Capture the cell that displays the provided text and extract its [X, Y] central coordinate. 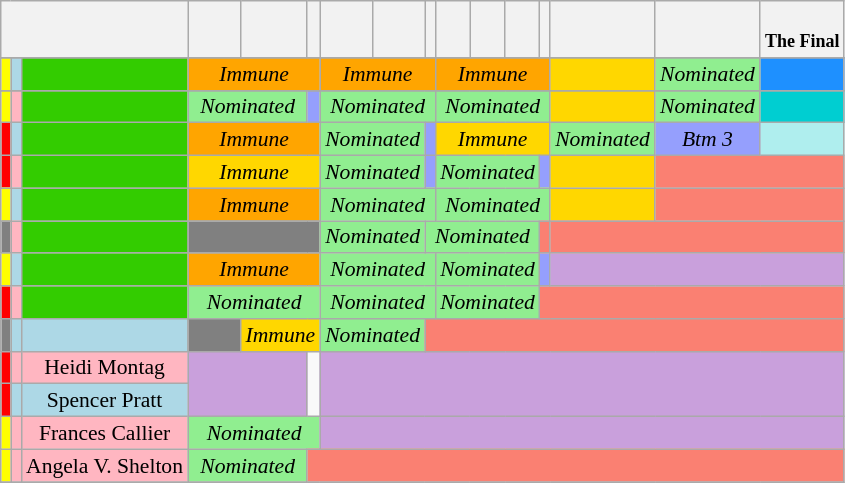
Btm 3 [708, 140]
The Final [802, 30]
Frances Callier [104, 434]
Heidi Montag [104, 368]
Angela V. Shelton [104, 466]
Spencer Pratt [104, 400]
